Scan for the cell matching the given text and deliver its (x, y) coordinate at center. 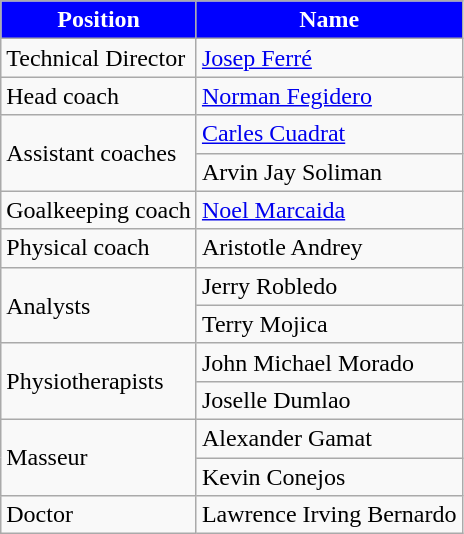
Masseur (99, 457)
Norman Fegidero (329, 96)
Assistant coaches (99, 153)
Arvin Jay Soliman (329, 172)
Doctor (99, 515)
Terry Mojica (329, 324)
Goalkeeping coach (99, 210)
Carles Cuadrat (329, 134)
John Michael Morado (329, 362)
Kevin Conejos (329, 477)
Position (99, 20)
Josep Ferré (329, 58)
Noel Marcaida (329, 210)
Alexander Gamat (329, 438)
Name (329, 20)
Physiotherapists (99, 381)
Lawrence Irving Bernardo (329, 515)
Aristotle Andrey (329, 248)
Technical Director (99, 58)
Analysts (99, 305)
Joselle Dumlao (329, 400)
Head coach (99, 96)
Physical coach (99, 248)
Jerry Robledo (329, 286)
